Detect which cell encompasses the target text, then output its (X, Y) center coordinate. 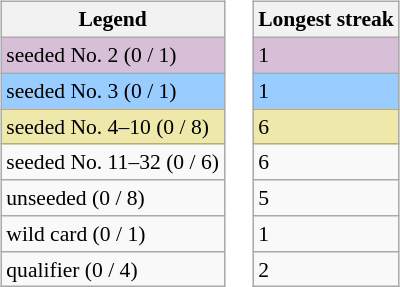
2 (326, 269)
seeded No. 4–10 (0 / 8) (112, 127)
seeded No. 3 (0 / 1) (112, 91)
Legend (112, 20)
seeded No. 2 (0 / 1) (112, 55)
seeded No. 11–32 (0 / 6) (112, 162)
unseeded (0 / 8) (112, 198)
Longest streak (326, 20)
5 (326, 198)
qualifier (0 / 4) (112, 269)
wild card (0 / 1) (112, 234)
